Identify which cell holds the provided text, then report its [X, Y] central coordinate. 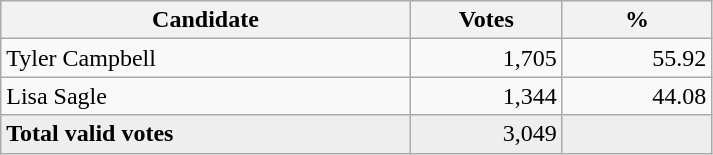
% [637, 20]
Lisa Sagle [206, 96]
Candidate [206, 20]
1,344 [486, 96]
Tyler Campbell [206, 58]
1,705 [486, 58]
55.92 [637, 58]
Total valid votes [206, 134]
Votes [486, 20]
44.08 [637, 96]
3,049 [486, 134]
